Scan for the cell matching the given text and deliver its [x, y] coordinate at center. 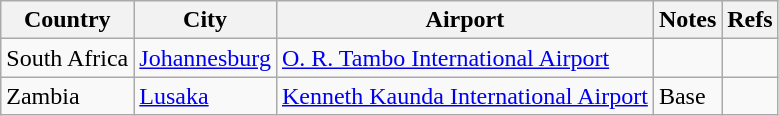
Refs [750, 20]
Airport [464, 20]
Johannesburg [206, 58]
Notes [687, 20]
O. R. Tambo International Airport [464, 58]
Country [68, 20]
City [206, 20]
Lusaka [206, 96]
Base [687, 96]
Kenneth Kaunda International Airport [464, 96]
Zambia [68, 96]
South Africa [68, 58]
